Capture the cell that displays the provided text and extract its [X, Y] central coordinate. 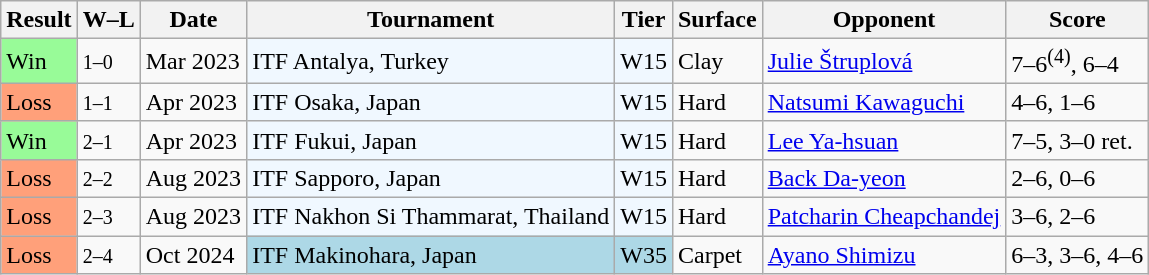
7–6(4), 6–4 [1078, 62]
ITF Antalya, Turkey [431, 62]
Oct 2024 [193, 255]
Julie Štruplová [884, 62]
2–6, 0–6 [1078, 178]
2–3 [108, 217]
ITF Makinohara, Japan [431, 255]
W–L [108, 20]
ITF Sapporo, Japan [431, 178]
Clay [717, 62]
ITF Fukui, Japan [431, 140]
Surface [717, 20]
ITF Osaka, Japan [431, 102]
1–0 [108, 62]
7–5, 3–0 ret. [1078, 140]
Mar 2023 [193, 62]
4–6, 1–6 [1078, 102]
W35 [644, 255]
Ayano Shimizu [884, 255]
Carpet [717, 255]
Tournament [431, 20]
Patcharin Cheapchandej [884, 217]
Natsumi Kawaguchi [884, 102]
Score [1078, 20]
6–3, 3–6, 4–6 [1078, 255]
2–4 [108, 255]
1–1 [108, 102]
Tier [644, 20]
Result [39, 20]
Date [193, 20]
Lee Ya-hsuan [884, 140]
Opponent [884, 20]
2–2 [108, 178]
3–6, 2–6 [1078, 217]
2–1 [108, 140]
Back Da-yeon [884, 178]
ITF Nakhon Si Thammarat, Thailand [431, 217]
